Extract the [X, Y] coordinate from the center of the cell holding the provided text.  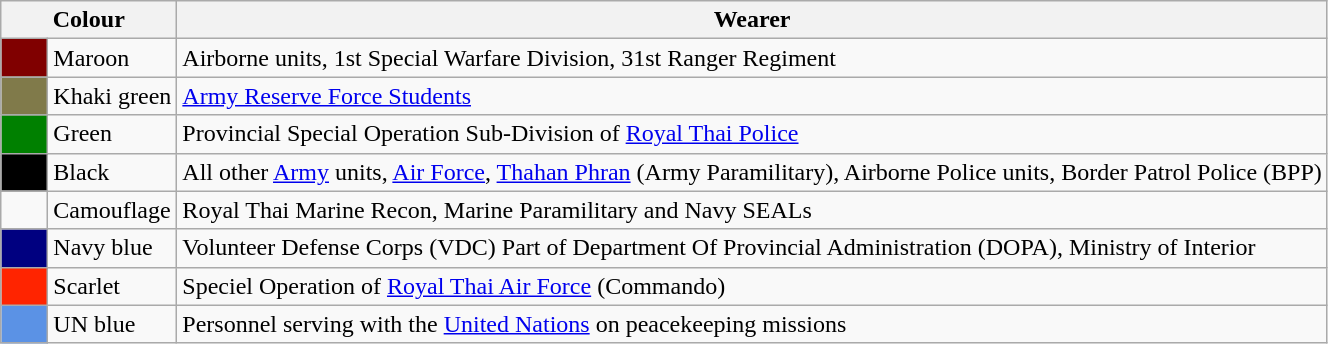
Volunteer Defense Corps (VDC) Part of Department Of Provincial Administration (DOPA), Ministry of Interior [752, 248]
Airborne units, 1st Special Warfare Division, 31st Ranger Regiment [752, 58]
Camouflage [112, 210]
Khaki green [112, 96]
All other Army units, Air Force, Thahan Phran (Army Paramilitary), Airborne Police units, Border Patrol Police (BPP) [752, 172]
Scarlet [112, 286]
Speciel Operation of Royal Thai Air Force (Commando) [752, 286]
Wearer [752, 20]
Black [112, 172]
Personnel serving with the United Nations on peacekeeping missions [752, 324]
Navy blue [112, 248]
UN blue [112, 324]
Maroon [112, 58]
Royal Thai Marine Recon, Marine Paramilitary and Navy SEALs [752, 210]
Army Reserve Force Students [752, 96]
Provincial Special Operation Sub-Division of Royal Thai Police [752, 134]
Green [112, 134]
Colour [89, 20]
